Return the [x, y] coordinate for the center point of the cell that contains the specified text.  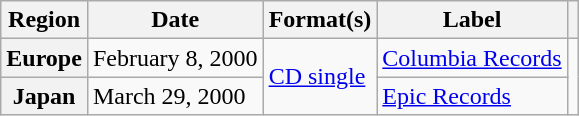
Format(s) [320, 20]
Columbia Records [472, 58]
CD single [320, 77]
Epic Records [472, 96]
Date [175, 20]
Japan [44, 96]
Label [472, 20]
February 8, 2000 [175, 58]
Europe [44, 58]
Region [44, 20]
March 29, 2000 [175, 96]
